Provide the (X, Y) coordinate of the cell's center where the given text is located.  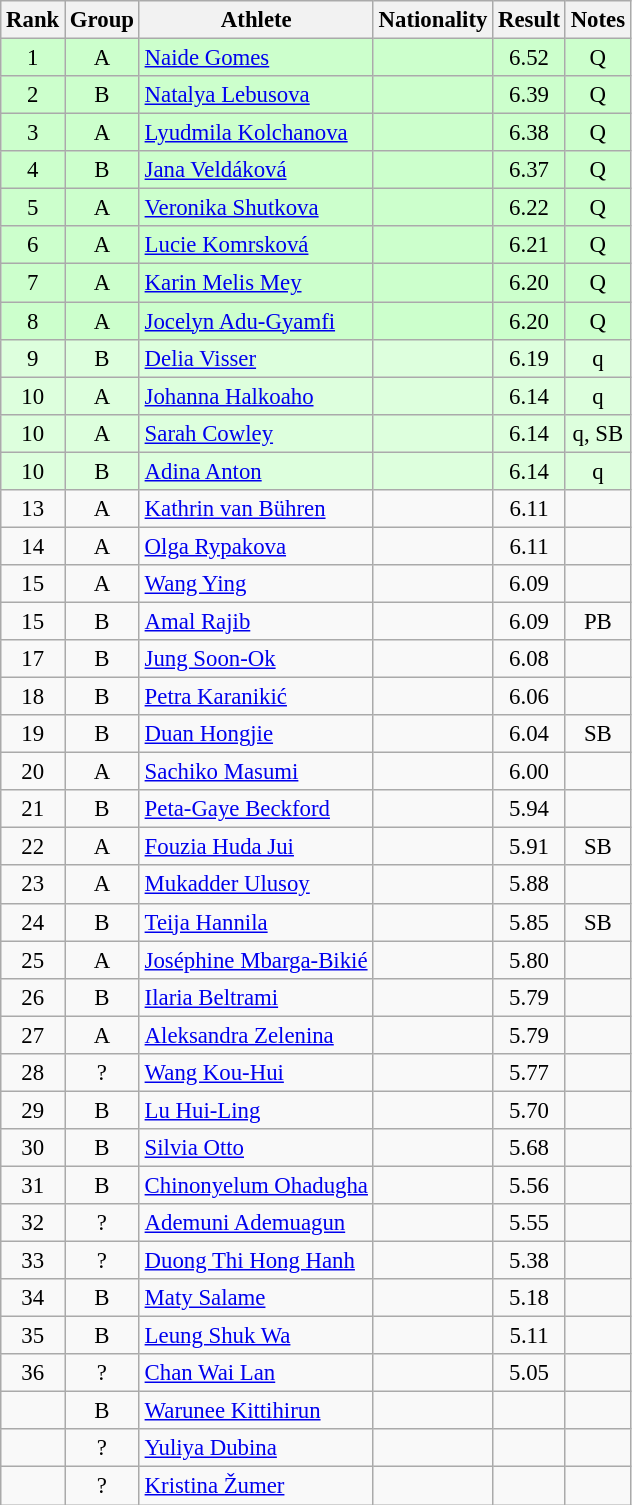
Silvia Otto (256, 1148)
6.52 (530, 58)
5.88 (530, 885)
5.05 (530, 1373)
5.18 (530, 1298)
Ademuni Ademuagun (256, 1223)
20 (33, 772)
30 (33, 1148)
24 (33, 922)
28 (33, 1073)
6.06 (530, 697)
Lyudmila Kolchanova (256, 133)
Leung Shuk Wa (256, 1336)
Wang Ying (256, 584)
4 (33, 170)
Warunee Kittihirun (256, 1411)
32 (33, 1223)
27 (33, 1035)
25 (33, 960)
7 (33, 283)
5.68 (530, 1148)
8 (33, 321)
5 (33, 208)
22 (33, 847)
PB (598, 621)
Jung Soon-Ok (256, 659)
Delia Visser (256, 358)
6 (33, 245)
Nationality (432, 20)
9 (33, 358)
31 (33, 1185)
Duan Hongjie (256, 734)
5.55 (530, 1223)
Peta-Gaye Beckford (256, 809)
Group (102, 20)
Veronika Shutkova (256, 208)
36 (33, 1373)
Olga Rypakova (256, 546)
29 (33, 1110)
Kristina Žumer (256, 1486)
Duong Thi Hong Hanh (256, 1261)
q, SB (598, 433)
13 (33, 509)
26 (33, 997)
Johanna Halkoaho (256, 396)
Mukadder Ulusoy (256, 885)
Result (530, 20)
33 (33, 1261)
6.21 (530, 245)
Yuliya Dubina (256, 1449)
5.77 (530, 1073)
Wang Kou-Hui (256, 1073)
Lu Hui-Ling (256, 1110)
Sachiko Masumi (256, 772)
6.00 (530, 772)
Notes (598, 20)
6.04 (530, 734)
6.08 (530, 659)
Rank (33, 20)
6.19 (530, 358)
34 (33, 1298)
Naide Gomes (256, 58)
Jocelyn Adu-Gyamfi (256, 321)
Maty Salame (256, 1298)
6.37 (530, 170)
Ilaria Beltrami (256, 997)
17 (33, 659)
Joséphine Mbarga-Bikié (256, 960)
2 (33, 95)
1 (33, 58)
Chan Wai Lan (256, 1373)
Petra Karanikić (256, 697)
5.11 (530, 1336)
Natalya Lebusova (256, 95)
Amal Rajib (256, 621)
Fouzia Huda Jui (256, 847)
Karin Melis Mey (256, 283)
Athlete (256, 20)
5.70 (530, 1110)
3 (33, 133)
19 (33, 734)
5.56 (530, 1185)
Chinonyelum Ohadugha (256, 1185)
35 (33, 1336)
Sarah Cowley (256, 433)
6.22 (530, 208)
14 (33, 546)
Lucie Komrsková (256, 245)
18 (33, 697)
Aleksandra Zelenina (256, 1035)
5.80 (530, 960)
5.85 (530, 922)
Teija Hannila (256, 922)
6.39 (530, 95)
5.38 (530, 1261)
23 (33, 885)
Adina Anton (256, 471)
5.91 (530, 847)
21 (33, 809)
Kathrin van Bühren (256, 509)
5.94 (530, 809)
6.38 (530, 133)
Jana Veldáková (256, 170)
